From the cell containing the given text, extract its center point as [x, y] coordinate. 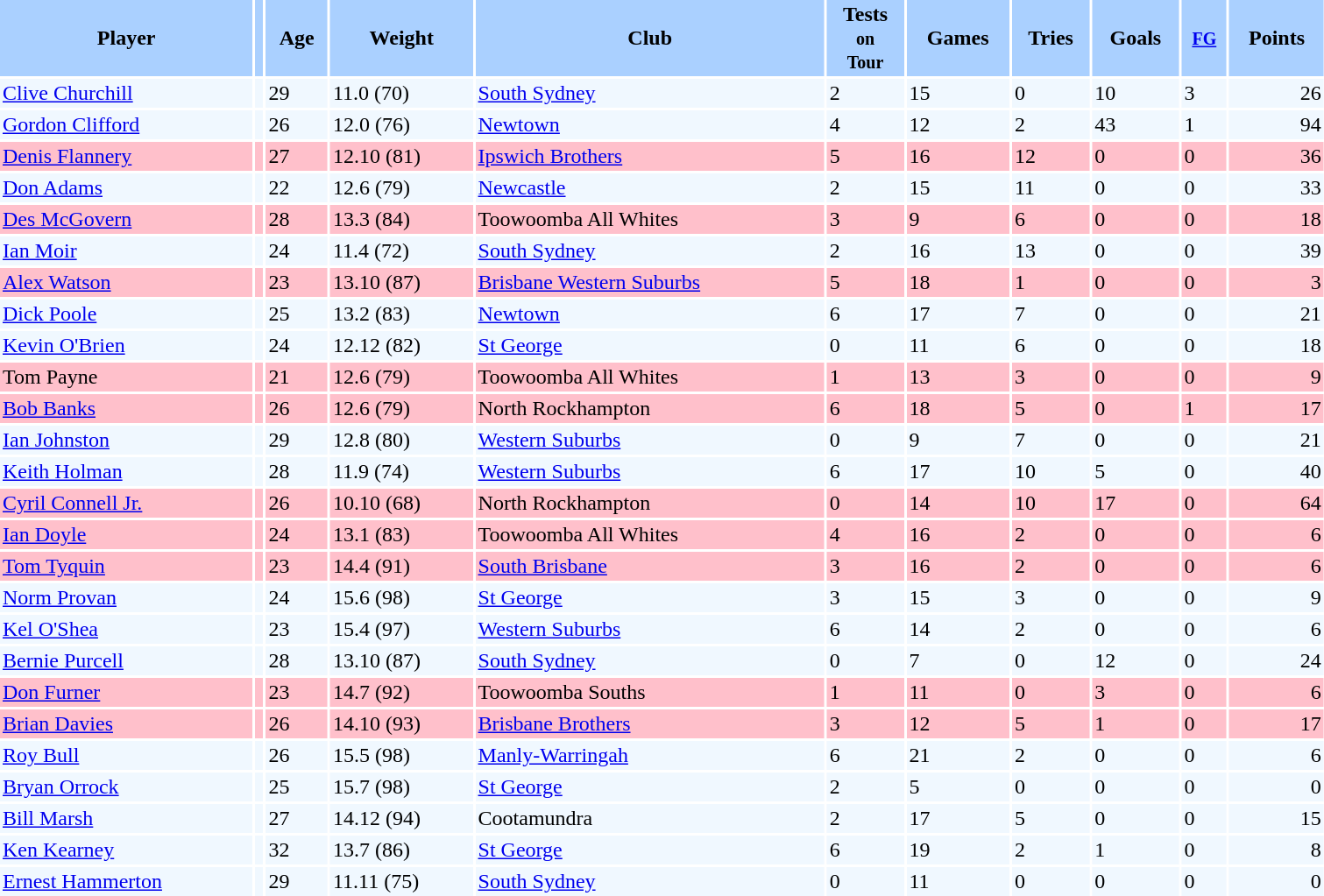
36 [1277, 156]
Des McGovern [126, 219]
Brisbane Western Suburbs [650, 282]
Brian Davies [126, 723]
Tries [1051, 39]
Don Adams [126, 187]
33 [1277, 187]
43 [1136, 124]
Kevin O'Brien [126, 345]
15.7 (98) [401, 787]
12.10 (81) [401, 156]
14.12 (94) [401, 818]
8 [1277, 850]
Manly-Warringah [650, 755]
Tom Tyquin [126, 566]
40 [1277, 471]
11.9 (74) [401, 471]
South Brisbane [650, 566]
Cyril Connell Jr. [126, 503]
Goals [1136, 39]
Points [1277, 39]
Bill Marsh [126, 818]
12.0 (76) [401, 124]
Ken Kearney [126, 850]
12.12 (82) [401, 345]
Cootamundra [650, 818]
14.4 (91) [401, 566]
Club [650, 39]
Dick Poole [126, 314]
39 [1277, 250]
Tom Payne [126, 377]
13.1 (83) [401, 534]
Ian Moir [126, 250]
Norm Provan [126, 597]
15.4 (97) [401, 629]
TestsonTour [866, 39]
Toowoomba Souths [650, 692]
Brisbane Brothers [650, 723]
14.7 (92) [401, 692]
Bob Banks [126, 408]
Alex Watson [126, 282]
Keith Holman [126, 471]
Don Furner [126, 692]
64 [1277, 503]
15.6 (98) [401, 597]
14.10 (93) [401, 723]
13.3 (84) [401, 219]
Games [958, 39]
Newcastle [650, 187]
Ernest Hammerton [126, 881]
Roy Bull [126, 755]
Bernie Purcell [126, 660]
32 [296, 850]
13.2 (83) [401, 314]
Ipswich Brothers [650, 156]
Age [296, 39]
94 [1277, 124]
Clive Churchill [126, 93]
22 [296, 187]
FG [1204, 39]
Weight [401, 39]
12.8 (80) [401, 440]
Ian Johnston [126, 440]
13.7 (86) [401, 850]
11.4 (72) [401, 250]
Ian Doyle [126, 534]
19 [958, 850]
Bryan Orrock [126, 787]
11.0 (70) [401, 93]
Denis Flannery [126, 156]
Gordon Clifford [126, 124]
15.5 (98) [401, 755]
Kel O'Shea [126, 629]
Player [126, 39]
10.10 (68) [401, 503]
11.11 (75) [401, 881]
